Pinpoint the cell where the given text exists, returning its [X, Y] midpoint coordinate. 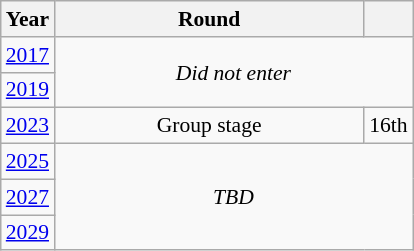
2027 [28, 197]
Round [209, 19]
2023 [28, 126]
16th [388, 126]
2029 [28, 233]
Did not enter [234, 72]
Group stage [209, 126]
2019 [28, 90]
2025 [28, 162]
TBD [234, 198]
Year [28, 19]
2017 [28, 55]
